Identify which cell holds the provided text, then report its [x, y] central coordinate. 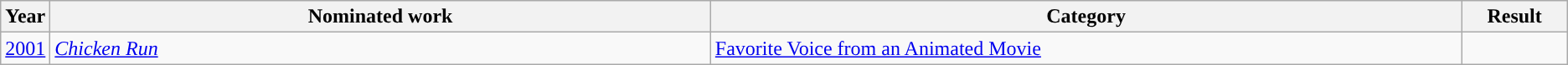
Year [25, 17]
Chicken Run [380, 48]
Nominated work [380, 17]
2001 [25, 48]
Favorite Voice from an Animated Movie [1086, 48]
Result [1514, 17]
Category [1086, 17]
